Detect which cell encompasses the target text, then output its [X, Y] center coordinate. 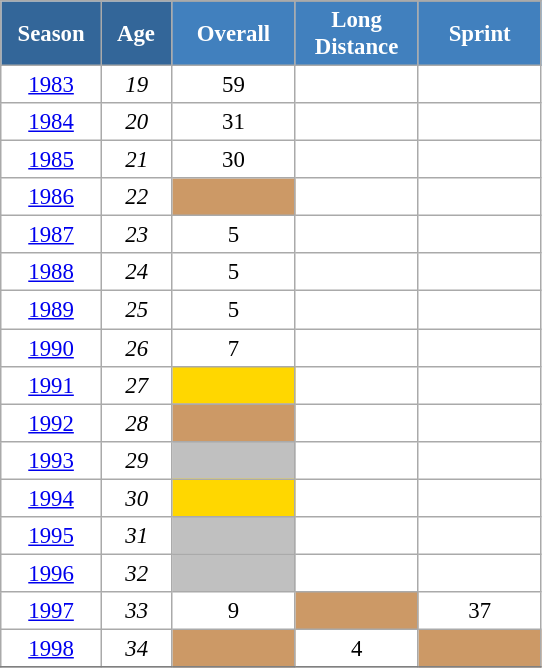
26 [136, 348]
1995 [52, 536]
33 [136, 611]
1986 [52, 197]
1984 [52, 122]
21 [136, 160]
1987 [52, 235]
23 [136, 235]
29 [136, 460]
1989 [52, 310]
Age [136, 34]
1998 [52, 648]
28 [136, 423]
19 [136, 85]
7 [234, 348]
1985 [52, 160]
22 [136, 197]
Long Distance [356, 34]
4 [356, 648]
32 [136, 573]
Sprint [480, 34]
34 [136, 648]
Season [52, 34]
25 [136, 310]
1996 [52, 573]
1990 [52, 348]
1994 [52, 498]
1991 [52, 385]
1993 [52, 460]
37 [480, 611]
9 [234, 611]
Overall [234, 34]
1992 [52, 423]
1997 [52, 611]
20 [136, 122]
1988 [52, 273]
59 [234, 85]
27 [136, 385]
24 [136, 273]
1983 [52, 85]
